Identify which cell holds the provided text, then report its [x, y] central coordinate. 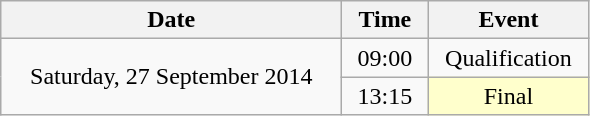
13:15 [385, 96]
Saturday, 27 September 2014 [172, 77]
Event [508, 20]
Time [385, 20]
Date [172, 20]
Final [508, 96]
09:00 [385, 58]
Qualification [508, 58]
